From the cell containing the given text, extract its center point as [X, Y] coordinate. 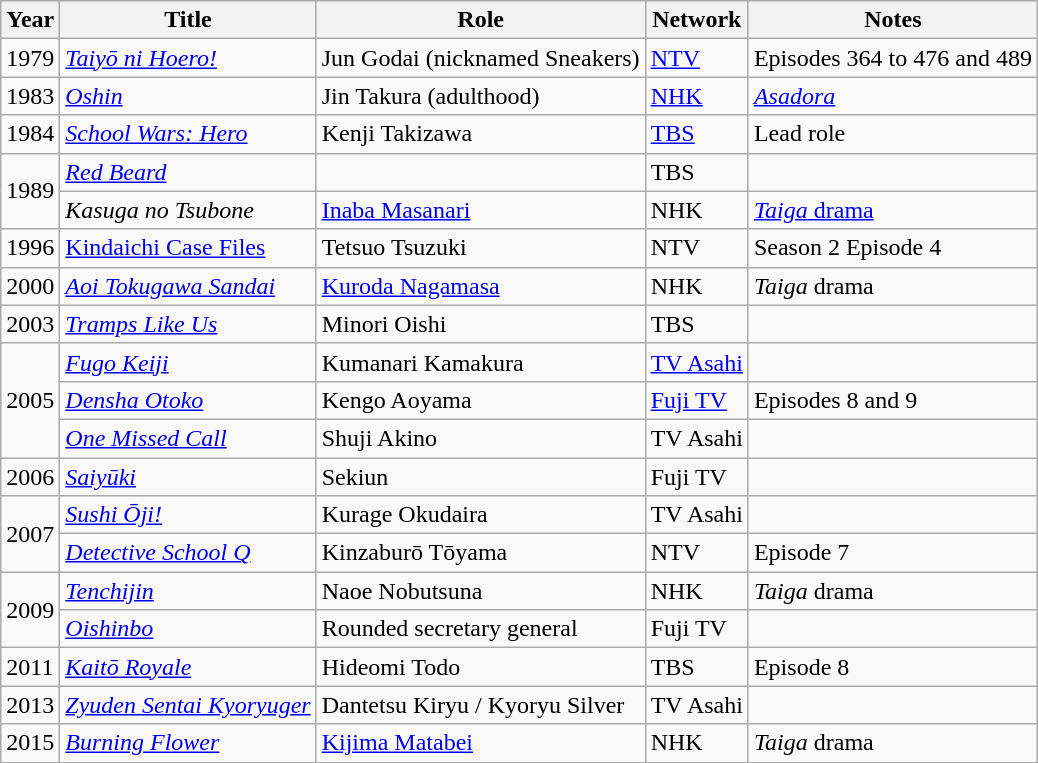
Oishinbo [188, 629]
Sekiun [480, 477]
Episodes 364 to 476 and 489 [892, 58]
2013 [30, 705]
2003 [30, 324]
Jin Takura (adulthood) [480, 96]
School Wars: Hero [188, 134]
Kurage Okudaira [480, 515]
Jun Godai (nicknamed Sneakers) [480, 58]
Densha Otoko [188, 400]
Hideomi Todo [480, 667]
2007 [30, 534]
1984 [30, 134]
1996 [30, 248]
Aoi Tokugawa Sandai [188, 286]
Tenchijin [188, 591]
2015 [30, 743]
Minori Oishi [480, 324]
Title [188, 20]
Rounded secretary general [480, 629]
1983 [30, 96]
Episodes 8 and 9 [892, 400]
Role [480, 20]
Network [696, 20]
1989 [30, 191]
Lead role [892, 134]
Episode 7 [892, 553]
Inaba Masanari [480, 210]
Sushi Ōji! [188, 515]
Naoe Nobutsuna [480, 591]
Kasuga no Tsubone [188, 210]
Tramps Like Us [188, 324]
Saiyūki [188, 477]
Notes [892, 20]
Detective School Q [188, 553]
Shuji Akino [480, 438]
Kinzaburō Tōyama [480, 553]
Red Beard [188, 172]
Kenji Takizawa [480, 134]
One Missed Call [188, 438]
Kumanari Kamakura [480, 362]
Taiyō ni Hoero! [188, 58]
Episode 8 [892, 667]
Kijima Matabei [480, 743]
Fugo Keiji [188, 362]
Zyuden Sentai Kyoryuger [188, 705]
2000 [30, 286]
2005 [30, 400]
Kaitō Royale [188, 667]
Year [30, 20]
1979 [30, 58]
Kindaichi Case Files [188, 248]
Kuroda Nagamasa [480, 286]
2006 [30, 477]
Asadora [892, 96]
Kengo Aoyama [480, 400]
Tetsuo Tsuzuki [480, 248]
Burning Flower [188, 743]
2011 [30, 667]
Oshin [188, 96]
2009 [30, 610]
Season 2 Episode 4 [892, 248]
Dantetsu Kiryu / Kyoryu Silver [480, 705]
